Extract the (x, y) coordinate from the center of the cell holding the provided text.  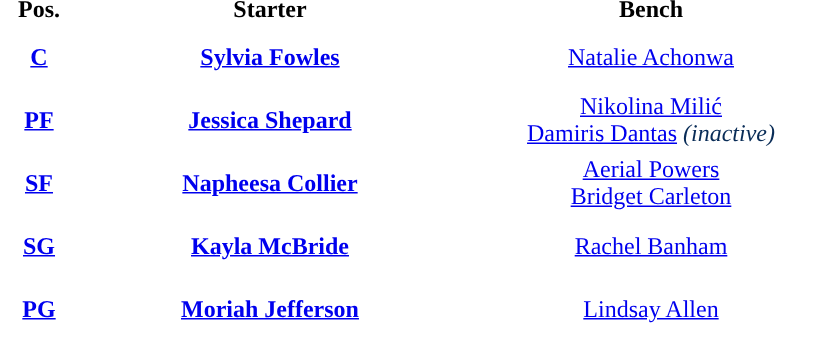
Nikolina MilićDamiris Dantas (inactive) (651, 120)
Aerial PowersBridget Carleton (651, 183)
Moriah Jefferson (270, 309)
Kayla McBride (270, 246)
Natalie Achonwa (651, 57)
Sylvia Fowles (270, 57)
SF (39, 183)
Jessica Shepard (270, 120)
PG (39, 309)
Napheesa Collier (270, 183)
C (39, 57)
SG (39, 246)
PF (39, 120)
Lindsay Allen (651, 309)
Rachel Banham (651, 246)
